From the cell containing the given text, extract its center point as (x, y) coordinate. 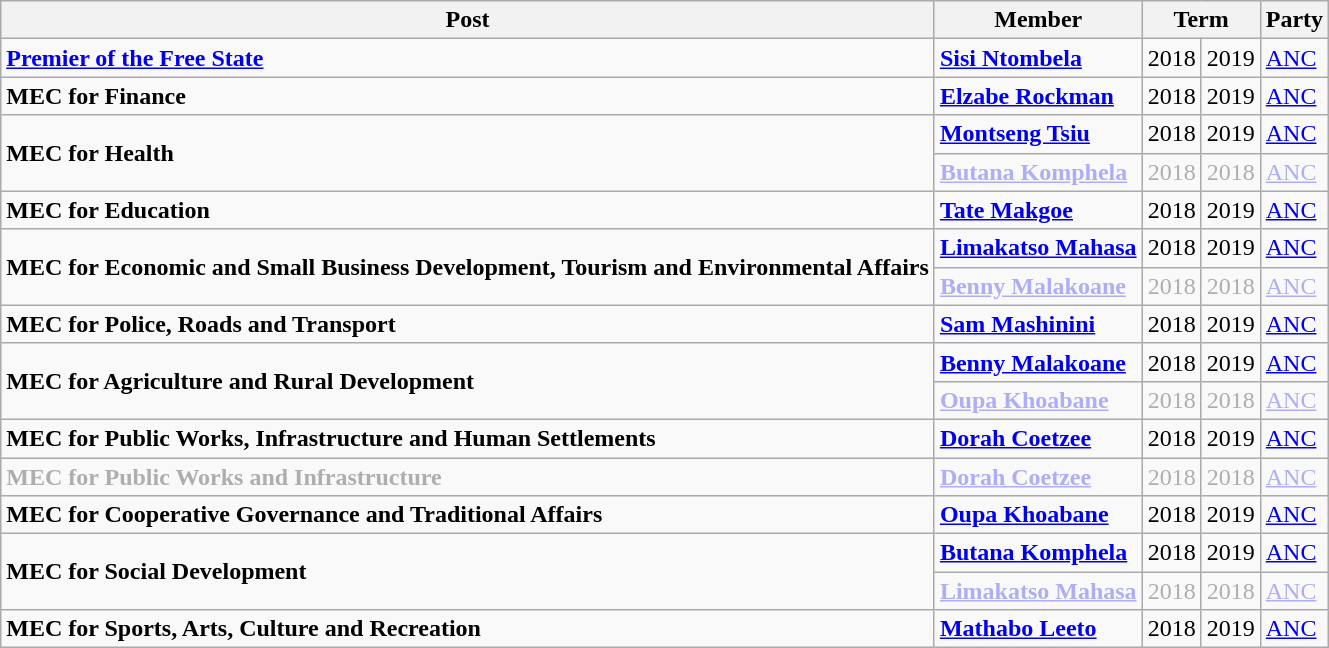
MEC for Sports, Arts, Culture and Recreation (468, 629)
MEC for Health (468, 153)
MEC for Public Works and Infrastructure (468, 477)
Sam Mashinini (1038, 324)
Term (1201, 20)
Post (468, 20)
MEC for Finance (468, 96)
MEC for Education (468, 210)
MEC for Agriculture and Rural Development (468, 381)
MEC for Cooperative Governance and Traditional Affairs (468, 515)
Montseng Tsiu (1038, 134)
Elzabe Rockman (1038, 96)
MEC for Social Development (468, 572)
MEC for Police, Roads and Transport (468, 324)
MEC for Public Works, Infrastructure and Human Settlements (468, 438)
Premier of the Free State (468, 58)
Mathabo Leeto (1038, 629)
Sisi Ntombela (1038, 58)
Party (1294, 20)
MEC for Economic and Small Business Development, Tourism and Environmental Affairs (468, 267)
Member (1038, 20)
Tate Makgoe (1038, 210)
